Pinpoint the cell where the given text exists, returning its [x, y] midpoint coordinate. 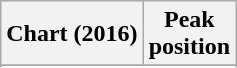
Chart (2016) [72, 34]
Peak position [189, 34]
